Return [x, y] of the center of cell containing provided text 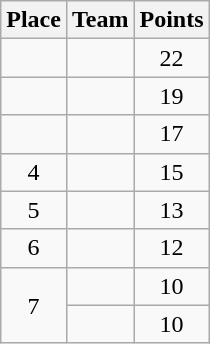
19 [172, 96]
12 [172, 248]
22 [172, 58]
13 [172, 210]
Points [172, 20]
Team [100, 20]
5 [34, 210]
Place [34, 20]
4 [34, 172]
7 [34, 305]
6 [34, 248]
15 [172, 172]
17 [172, 134]
